Find where the given text appears and provide that cell's center as (x, y) coordinate. 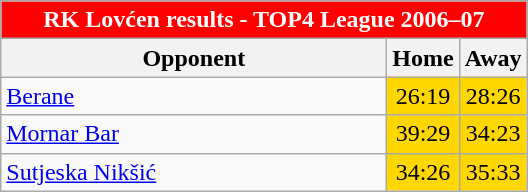
Home (423, 58)
Berane (194, 96)
34:26 (423, 172)
26:19 (423, 96)
Away (493, 58)
RK Lovćen results - TOP4 League 2006–07 (264, 20)
34:23 (493, 134)
Sutjeska Nikšić (194, 172)
Mornar Bar (194, 134)
Opponent (194, 58)
35:33 (493, 172)
28:26 (493, 96)
39:29 (423, 134)
